Identify which cell holds the provided text, then report its (x, y) central coordinate. 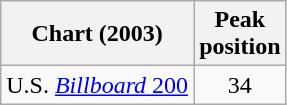
34 (240, 85)
Peakposition (240, 34)
Chart (2003) (98, 34)
U.S. Billboard 200 (98, 85)
